For the text-containing cell, return its midpoint in [X, Y] coordinate format. 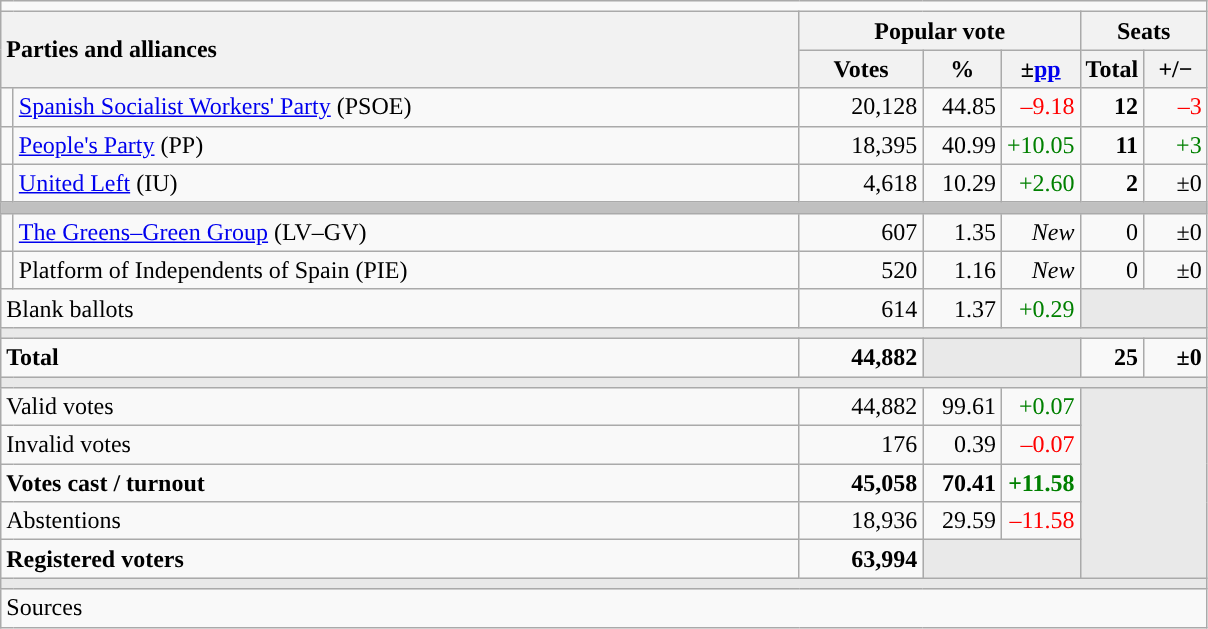
–3 [1176, 107]
–11.58 [1040, 521]
Valid votes [400, 407]
+3 [1176, 145]
1.16 [962, 270]
Registered voters [400, 559]
11 [1112, 145]
607 [861, 232]
Votes [861, 69]
44.85 [962, 107]
±pp [1040, 69]
2 [1112, 183]
Parties and alliances [400, 50]
Sources [604, 608]
0.39 [962, 445]
20,128 [861, 107]
520 [861, 270]
The Greens–Green Group (LV–GV) [406, 232]
Seats [1144, 31]
Platform of Independents of Spain (PIE) [406, 270]
18,395 [861, 145]
10.29 [962, 183]
+10.05 [1040, 145]
4,618 [861, 183]
+0.29 [1040, 308]
176 [861, 445]
45,058 [861, 483]
Popular vote [940, 31]
18,936 [861, 521]
–9.18 [1040, 107]
99.61 [962, 407]
–0.07 [1040, 445]
Abstentions [400, 521]
Invalid votes [400, 445]
Spanish Socialist Workers' Party (PSOE) [406, 107]
70.41 [962, 483]
Blank ballots [400, 308]
12 [1112, 107]
29.59 [962, 521]
1.37 [962, 308]
+11.58 [1040, 483]
+/− [1176, 69]
+0.07 [1040, 407]
Votes cast / turnout [400, 483]
+2.60 [1040, 183]
25 [1112, 357]
% [962, 69]
614 [861, 308]
United Left (IU) [406, 183]
People's Party (PP) [406, 145]
40.99 [962, 145]
63,994 [861, 559]
1.35 [962, 232]
